Output the (x, y) coordinate of the center of the cell containing the given text.  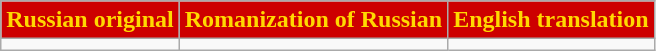
Russian original (90, 20)
Romanization of Russian (313, 20)
English translation (551, 20)
